Search for the cell housing the specified text and yield its (X, Y) center coordinate. 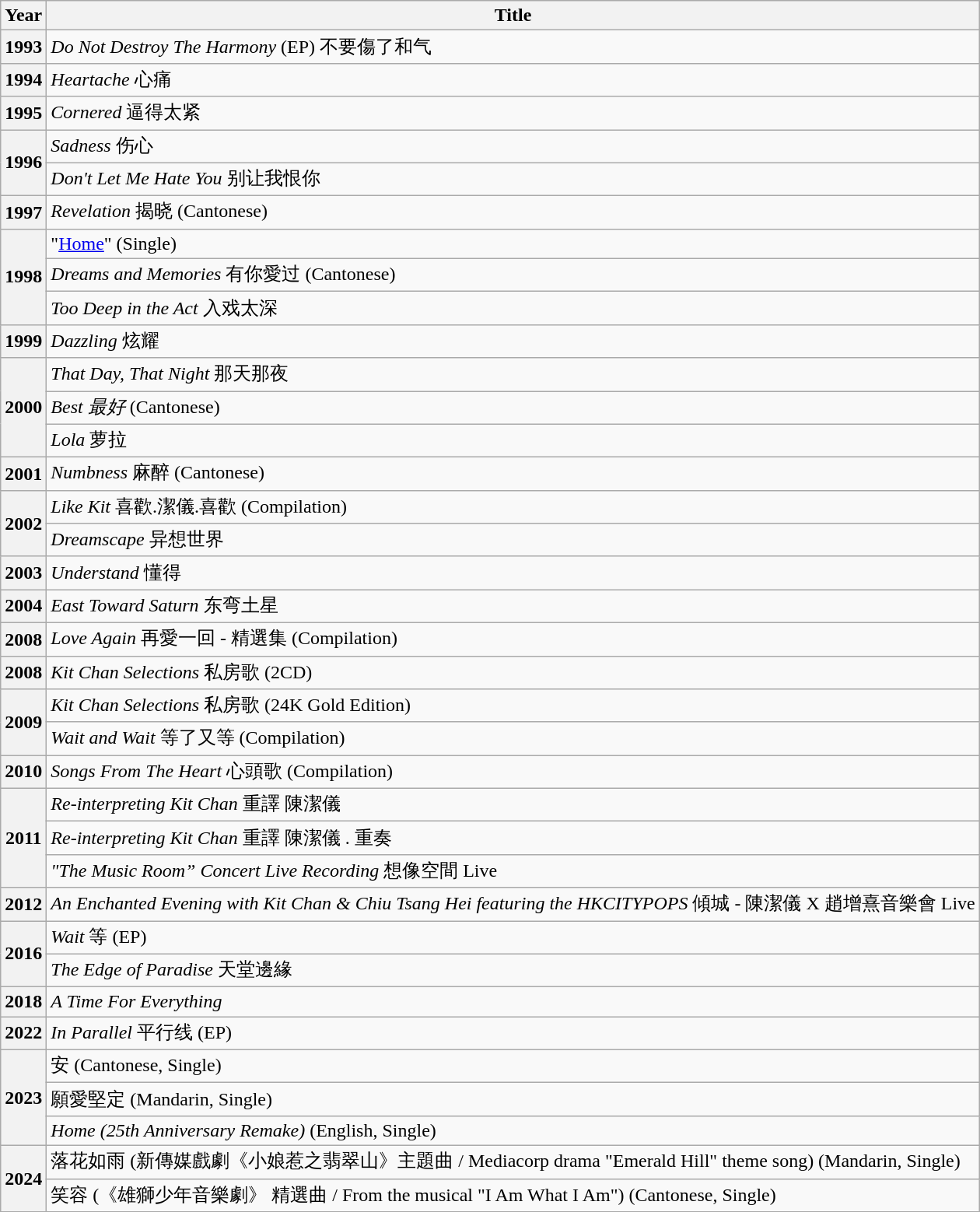
Kit Chan Selections 私房歌 (24K Gold Edition) (513, 706)
落花如雨 (新傳媒戲劇《小娘惹之翡翠山》主題曲 / Mediacorp drama "Emerald Hill" theme song) (Mandarin, Single) (513, 1162)
Songs From The Heart 心頭歌 (Compilation) (513, 772)
安 (Cantonese, Single) (513, 1066)
Wait and Wait 等了又等 (Compilation) (513, 739)
Re-interpreting Kit Chan 重譯 陳潔儀 (513, 804)
Numbness 麻醉 (Cantonese) (513, 475)
2009 (23, 722)
That Day, That Night 那天那夜 (513, 375)
2024 (23, 1178)
Do Not Destroy The Harmony (EP) 不要傷了和气 (513, 47)
"Home" (Single) (513, 243)
In Parallel 平行线 (EP) (513, 1033)
2011 (23, 838)
The Edge of Paradise 天堂邊緣 (513, 971)
2012 (23, 904)
Love Again 再愛一回 - 精選集 (Compilation) (513, 639)
2002 (23, 523)
Year (23, 16)
2004 (23, 607)
1993 (23, 47)
Kit Chan Selections 私房歌 (2CD) (513, 672)
2000 (23, 408)
Too Deep in the Act 入戏太深 (513, 308)
Cornered 逼得太紧 (513, 114)
"The Music Room” Concert Live Recording 想像空間 Live (513, 871)
2001 (23, 475)
East Toward Saturn 东弯土星 (513, 607)
Wait 等 (EP) (513, 938)
2022 (23, 1033)
2003 (23, 573)
Don't Let Me Hate You 别让我恨你 (513, 179)
1999 (23, 341)
1997 (23, 213)
Re-interpreting Kit Chan 重譯 陳潔儀 . 重奏 (513, 839)
Dazzling 炫耀 (513, 341)
Revelation 揭晓 (Cantonese) (513, 213)
2018 (23, 1002)
笑容 (《雄獅少年音樂劇》 精選曲 / From the musical "I Am What I Am") (Cantonese, Single) (513, 1195)
An Enchanted Evening with Kit Chan & Chiu Tsang Hei featuring the HKCITYPOPS 傾城 - 陳潔儀 X 趙增熹音樂會 Live (513, 904)
1994 (23, 79)
Best 最好 (Cantonese) (513, 408)
1996 (23, 162)
Lola 萝拉 (513, 440)
Home (25th Anniversary Remake) (English, Single) (513, 1130)
願愛堅定 (Mandarin, Single) (513, 1100)
A Time For Everything (513, 1002)
Title (513, 16)
2010 (23, 772)
2023 (23, 1097)
Like Kit 喜歡.潔儀.喜歡 (Compilation) (513, 507)
Sadness 伤心 (513, 146)
Understand 懂得 (513, 573)
1995 (23, 114)
1998 (23, 277)
Dreamscape 异想世界 (513, 540)
Dreams and Memories 有你愛过 (Cantonese) (513, 275)
Heartache 心痛 (513, 79)
2016 (23, 954)
